From the cell containing the given text, extract its center point as [X, Y] coordinate. 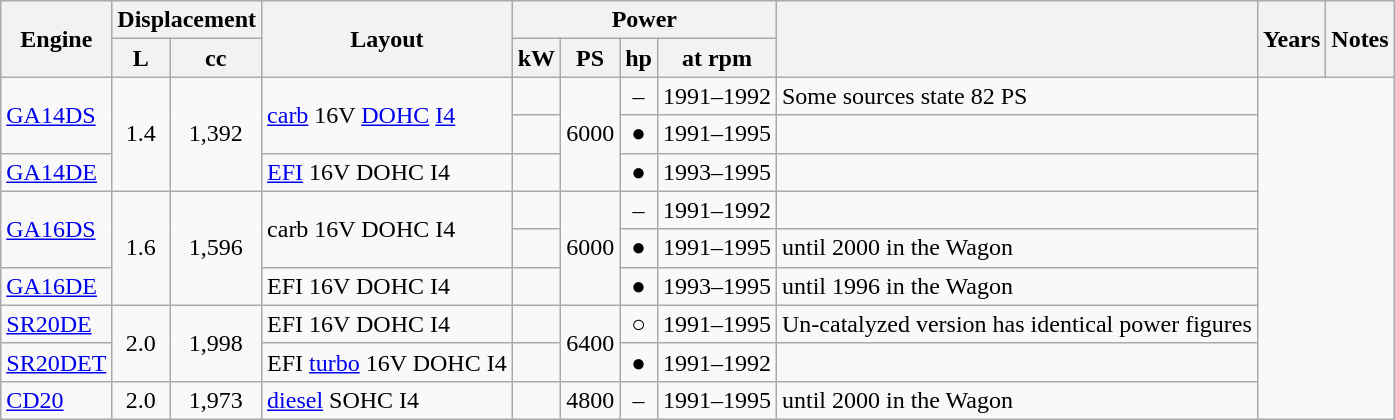
4800 [590, 400]
diesel SOHC I4 [388, 400]
GA16DS [56, 229]
Years [1291, 39]
GA16DE [56, 286]
1.6 [141, 248]
cc [216, 58]
1,998 [216, 343]
SR20DET [56, 362]
Notes [1360, 39]
kW [536, 58]
at rpm [716, 58]
1,596 [216, 248]
Some sources state 82 PS [1016, 96]
Power [644, 20]
1,973 [216, 400]
Engine [56, 39]
1.4 [141, 134]
hp [639, 58]
CD20 [56, 400]
Layout [388, 39]
until 1996 in the Wagon [1016, 286]
GA14DS [56, 115]
GA14DE [56, 172]
PS [590, 58]
EFI turbo 16V DOHC I4 [388, 362]
6400 [590, 343]
SR20DE [56, 324]
○ [639, 324]
1,392 [216, 134]
Displacement [187, 20]
Un-catalyzed version has identical power figures [1016, 324]
L [141, 58]
